Determine the (x, y) coordinate at the center of the cell enclosing the given text.  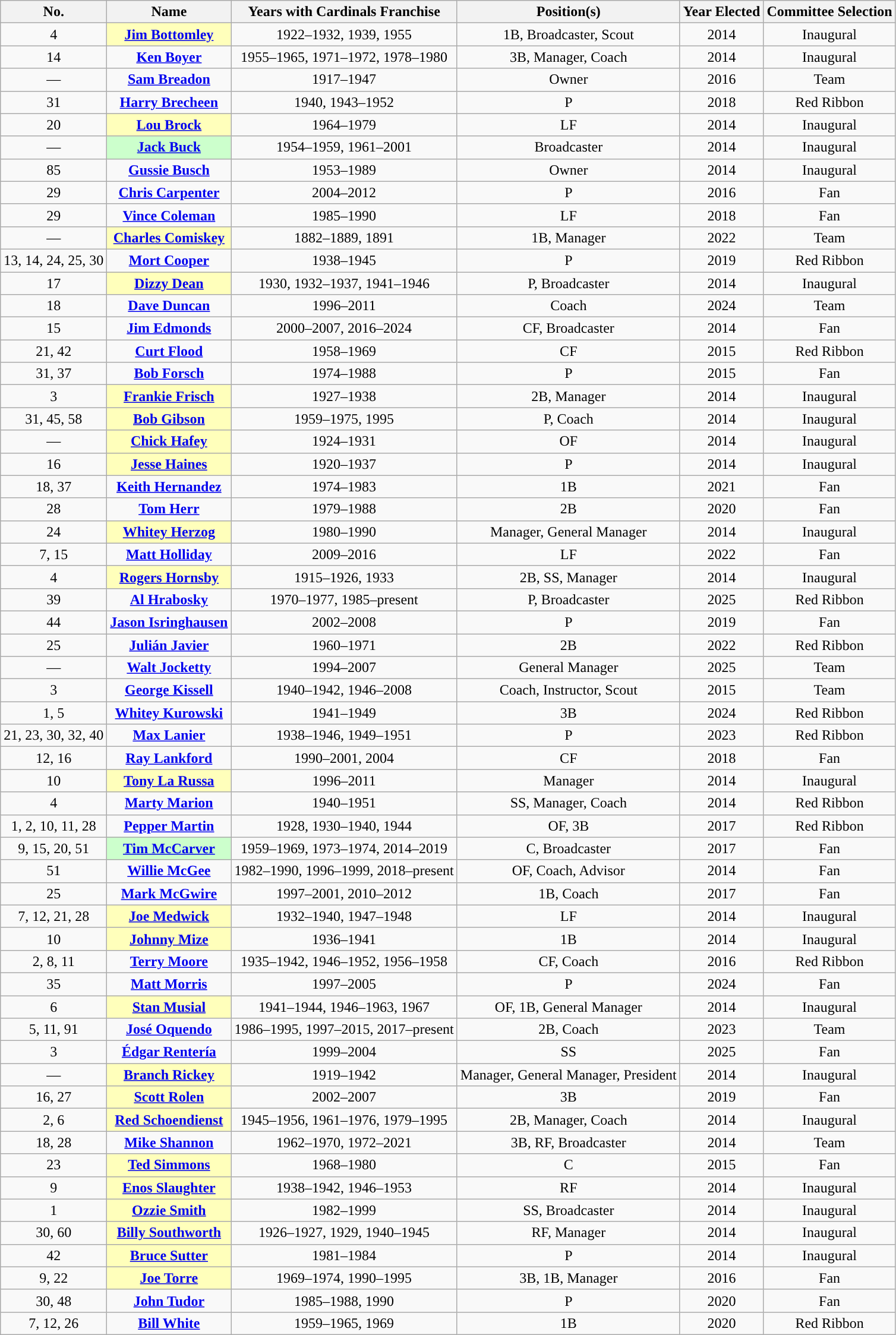
1B, Manager (568, 238)
Tom Herr (169, 509)
Broadcaster (568, 147)
1935–1942, 1946–1952, 1956–1958 (344, 961)
1970–1977, 1985–present (344, 599)
31 (53, 102)
Keith Hernandez (169, 487)
1 (53, 1210)
1, 2, 10, 11, 28 (53, 826)
20 (53, 125)
Jason Isringhausen (169, 622)
Charles Comiskey (169, 238)
51 (53, 871)
Jim Bottomley (169, 34)
1959–1969, 1973–1974, 2014–2019 (344, 848)
44 (53, 622)
OF, 1B, General Manager (568, 1007)
1994–2007 (344, 668)
Julián Javier (169, 645)
Tony La Russa (169, 781)
1959–1965, 1969 (344, 1323)
Manager (568, 781)
2002–2007 (344, 1097)
18, 37 (53, 487)
30, 48 (53, 1301)
Pepper Martin (169, 826)
1960–1971 (344, 645)
13, 14, 24, 25, 30 (53, 260)
85 (53, 170)
Dizzy Dean (169, 283)
2B, Manager, Coach (568, 1120)
1979–1988 (344, 509)
1915–1926, 1933 (344, 577)
Mike Shannon (169, 1143)
Max Lanier (169, 736)
Lou Brock (169, 125)
Curt Flood (169, 351)
31, 45, 58 (53, 419)
Dave Duncan (169, 306)
5, 11, 91 (53, 1030)
1997–2005 (344, 984)
1986–1995, 1997–2015, 2017–present (344, 1030)
George Kissell (169, 690)
Branch Rickey (169, 1075)
Chick Hafey (169, 441)
Coach (568, 306)
7, 15 (53, 554)
1938–1942, 1946–1953 (344, 1188)
OF, Coach, Advisor (568, 871)
Jesse Haines (169, 464)
1927–1938 (344, 396)
21, 23, 30, 32, 40 (53, 736)
Mark McGwire (169, 894)
1940, 1943–1952 (344, 102)
14 (53, 57)
Mort Cooper (169, 260)
21, 42 (53, 351)
1917–1947 (344, 80)
Al Hrabosky (169, 599)
Enos Slaughter (169, 1188)
1924–1931 (344, 441)
9, 15, 20, 51 (53, 848)
Whitey Herzog (169, 532)
6 (53, 1007)
1B, Broadcaster, Scout (568, 34)
1938–1945 (344, 260)
C (568, 1165)
Joe Medwick (169, 916)
Bob Gibson (169, 419)
2B, Coach (568, 1030)
Ozzie Smith (169, 1210)
1980–1990 (344, 532)
Jack Buck (169, 147)
Sam Breadon (169, 80)
Position(s) (568, 12)
1928, 1930–1940, 1944 (344, 826)
Name (169, 12)
1964–1979 (344, 125)
SS, Manager, Coach (568, 803)
Stan Musial (169, 1007)
1, 5 (53, 713)
Bruce Sutter (169, 1255)
SS, Broadcaster (568, 1210)
Bob Forsch (169, 374)
C, Broadcaster (568, 848)
1953–1989 (344, 170)
General Manager (568, 668)
1999–2004 (344, 1052)
1974–1988 (344, 374)
1974–1983 (344, 487)
Chris Carpenter (169, 192)
OF, 3B (568, 826)
Jim Edmonds (169, 329)
39 (53, 599)
Walt Jocketty (169, 668)
Marty Marion (169, 803)
1985–1990 (344, 215)
P, Coach (568, 419)
1B, Coach (568, 894)
Committee Selection (829, 12)
17 (53, 283)
1936–1941 (344, 939)
SS (568, 1052)
José Oquendo (169, 1030)
CF, Coach (568, 961)
1938–1946, 1949–1951 (344, 736)
1969–1974, 1990–1995 (344, 1278)
CF, Broadcaster (568, 329)
Édgar Rentería (169, 1052)
2021 (721, 487)
Manager, General Manager, President (568, 1075)
1945–1956, 1961–1976, 1979–1995 (344, 1120)
30, 60 (53, 1233)
42 (53, 1255)
1954–1959, 1961–2001 (344, 147)
John Tudor (169, 1301)
2, 6 (53, 1120)
Matt Morris (169, 984)
31, 37 (53, 374)
1922–1932, 1939, 1955 (344, 34)
1997–2001, 2010–2012 (344, 894)
Ray Lankford (169, 758)
RF, Manager (568, 1233)
1968–1980 (344, 1165)
7, 12, 21, 28 (53, 916)
2002–2008 (344, 622)
Harry Brecheen (169, 102)
Bill White (169, 1323)
Year Elected (721, 12)
35 (53, 984)
1940–1942, 1946–2008 (344, 690)
Billy Southworth (169, 1233)
1982–1990, 1996–1999, 2018–present (344, 871)
15 (53, 329)
OF (568, 441)
24 (53, 532)
Coach, Instructor, Scout (568, 690)
1926–1927, 1929, 1940–1945 (344, 1233)
1882–1889, 1891 (344, 238)
1982–1999 (344, 1210)
1941–1944, 1946–1963, 1967 (344, 1007)
Ken Boyer (169, 57)
28 (53, 509)
1955–1965, 1971–1972, 1978–1980 (344, 57)
16 (53, 464)
Scott Rolen (169, 1097)
1919–1942 (344, 1075)
2B, SS, Manager (568, 577)
2, 8, 11 (53, 961)
1932–1940, 1947–1948 (344, 916)
1981–1984 (344, 1255)
1959–1975, 1995 (344, 419)
18 (53, 306)
3B, 1B, Manager (568, 1278)
12, 16 (53, 758)
Red Schoendienst (169, 1120)
Johnny Mize (169, 939)
16, 27 (53, 1097)
Whitey Kurowski (169, 713)
1962–1970, 1972–2021 (344, 1143)
3B, RF, Broadcaster (568, 1143)
Gussie Busch (169, 170)
1930, 1932–1937, 1941–1946 (344, 283)
9 (53, 1188)
RF (568, 1188)
No. (53, 12)
1958–1969 (344, 351)
Joe Torre (169, 1278)
Vince Coleman (169, 215)
Willie McGee (169, 871)
18, 28 (53, 1143)
Years with Cardinals Franchise (344, 12)
1920–1937 (344, 464)
Manager, General Manager (568, 532)
23 (53, 1165)
2B, Manager (568, 396)
2009–2016 (344, 554)
Terry Moore (169, 961)
1940–1951 (344, 803)
1941–1949 (344, 713)
Rogers Hornsby (169, 577)
7, 12, 26 (53, 1323)
1985–1988, 1990 (344, 1301)
Matt Holliday (169, 554)
Ted Simmons (169, 1165)
3B, Manager, Coach (568, 57)
9, 22 (53, 1278)
1990–2001, 2004 (344, 758)
Tim McCarver (169, 848)
2004–2012 (344, 192)
Frankie Frisch (169, 396)
2000–2007, 2016–2024 (344, 329)
